Return [X, Y] of the center of cell containing provided text 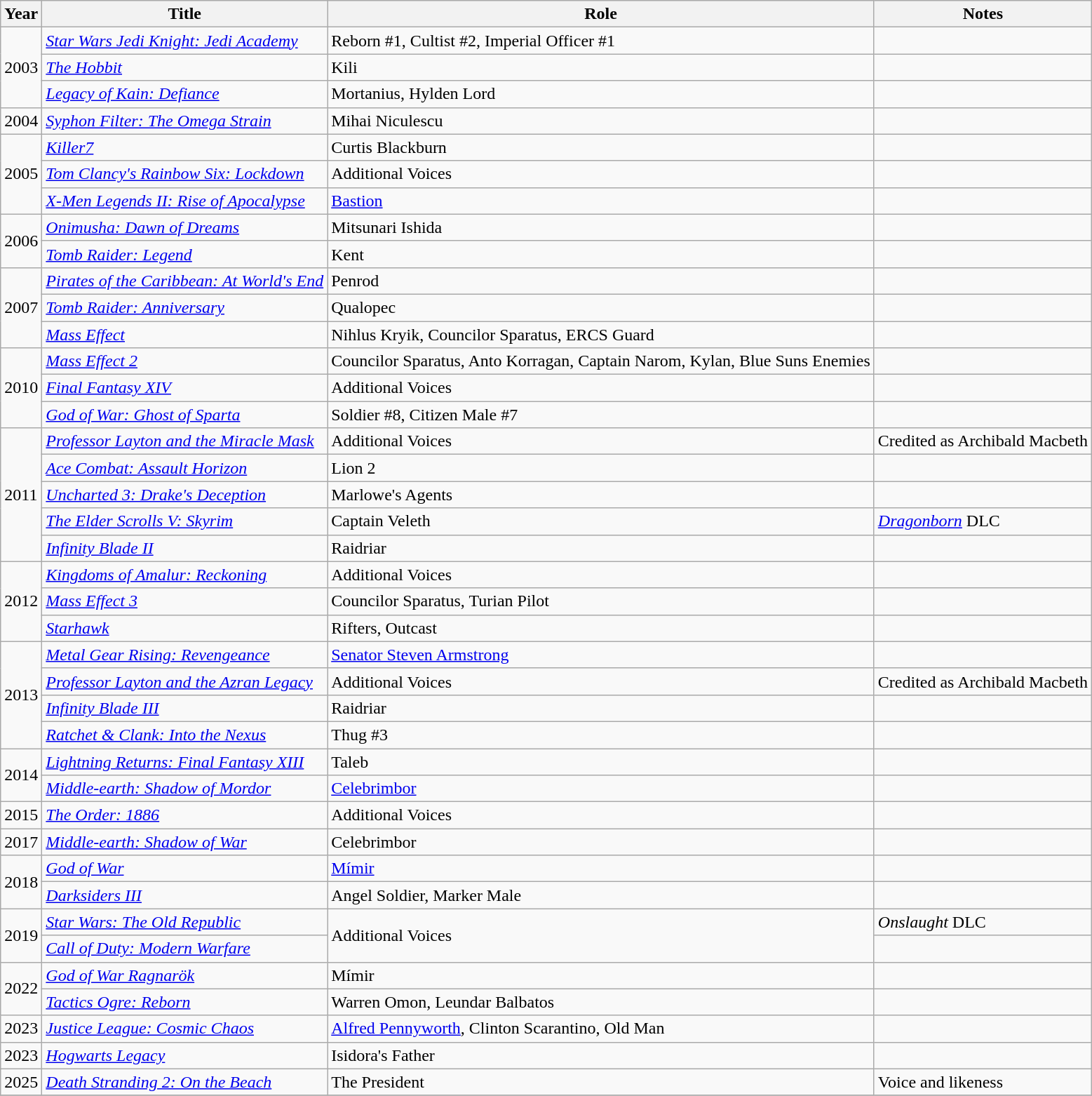
Lion 2 [601, 468]
Reborn #1, Cultist #2, Imperial Officer #1 [601, 41]
Ratchet & Clank: Into the Nexus [185, 735]
2019 [21, 935]
Rifters, Outcast [601, 628]
Thug #3 [601, 735]
2007 [21, 307]
2014 [21, 775]
2015 [21, 815]
Tom Clancy's Rainbow Six: Lockdown [185, 174]
Councilor Sparatus, Anto Korragan, Captain Narom, Kylan, Blue Suns Enemies [601, 361]
Darksiders III [185, 895]
The President [601, 1082]
Onimusha: Dawn of Dreams [185, 227]
Tactics Ogre: Reborn [185, 1002]
Curtis Blackburn [601, 147]
The Hobbit [185, 67]
The Elder Scrolls V: Skyrim [185, 521]
Killer7 [185, 147]
Metal Gear Rising: Revengeance [185, 655]
Tomb Raider: Legend [185, 254]
Syphon Filter: The Omega Strain [185, 121]
2005 [21, 174]
Death Stranding 2: On the Beach [185, 1082]
God of War: Ghost of Sparta [185, 415]
God of War [185, 869]
Infinity Blade III [185, 708]
Dragonborn DLC [983, 521]
X-Men Legends II: Rise of Apocalypse [185, 201]
Isidora's Father [601, 1055]
Starhawk [185, 628]
Notes [983, 14]
Mihai Niculescu [601, 121]
Middle-earth: Shadow of Mordor [185, 789]
Title [185, 14]
Middle-earth: Shadow of War [185, 842]
Voice and likeness [983, 1082]
Penrod [601, 281]
Bastion [601, 201]
2006 [21, 241]
2004 [21, 121]
Mass Effect 2 [185, 361]
Kent [601, 254]
Star Wars: The Old Republic [185, 922]
Role [601, 14]
Tomb Raider: Anniversary [185, 307]
2018 [21, 882]
Nihlus Kryik, Councilor Sparatus, ERCS Guard [601, 335]
2011 [21, 495]
Senator Steven Armstrong [601, 655]
Mass Effect 3 [185, 601]
Captain Veleth [601, 521]
The Order: 1886 [185, 815]
2025 [21, 1082]
Ace Combat: Assault Horizon [185, 468]
Mitsunari Ishida [601, 227]
Warren Omon, Leundar Balbatos [601, 1002]
Pirates of the Caribbean: At World's End [185, 281]
Taleb [601, 761]
Justice League: Cosmic Chaos [185, 1029]
Star Wars Jedi Knight: Jedi Academy [185, 41]
Final Fantasy XIV [185, 388]
God of War Ragnarök [185, 975]
Mass Effect [185, 335]
Infinity Blade II [185, 548]
Professor Layton and the Miracle Mask [185, 441]
2003 [21, 67]
2022 [21, 989]
Marlowe's Agents [601, 495]
Mortanius, Hylden Lord [601, 94]
Alfred Pennyworth, Clinton Scarantino, Old Man [601, 1029]
Lightning Returns: Final Fantasy XIII [185, 761]
2010 [21, 388]
2013 [21, 695]
Uncharted 3: Drake's Deception [185, 495]
Kingdoms of Amalur: Reckoning [185, 575]
Qualopec [601, 307]
Professor Layton and the Azran Legacy [185, 681]
Councilor Sparatus, Turian Pilot [601, 601]
2012 [21, 601]
Hogwarts Legacy [185, 1055]
2017 [21, 842]
Legacy of Kain: Defiance [185, 94]
Year [21, 14]
Soldier #8, Citizen Male #7 [601, 415]
Call of Duty: Modern Warfare [185, 949]
Onslaught DLC [983, 922]
Kili [601, 67]
Angel Soldier, Marker Male [601, 895]
